Output the [x, y] coordinate of the center of the cell containing the given text.  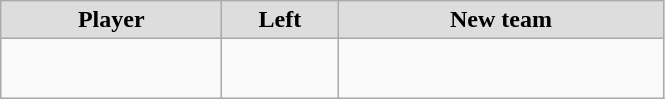
New team [501, 20]
Left [280, 20]
Player [112, 20]
